Locate the cell with the specified text and output its [x, y] center coordinate. 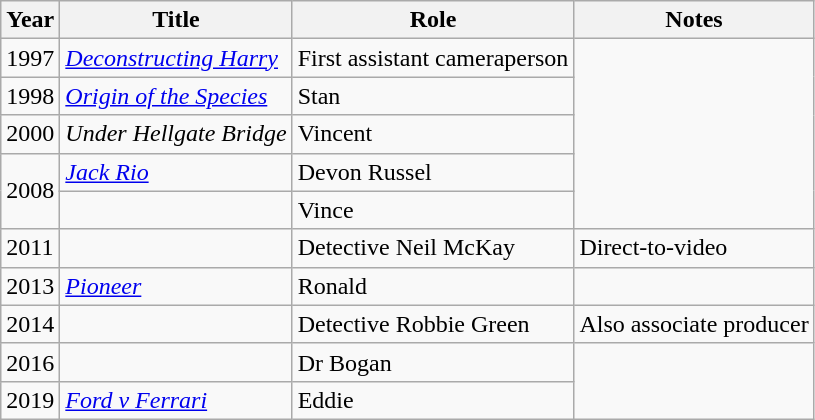
2014 [30, 324]
Dr Bogan [433, 362]
2000 [30, 134]
Ronald [433, 286]
2013 [30, 286]
Also associate producer [694, 324]
Vince [433, 210]
2016 [30, 362]
2019 [30, 400]
Pioneer [176, 286]
1998 [30, 96]
Title [176, 20]
Devon Russel [433, 172]
Detective Neil McKay [433, 248]
Stan [433, 96]
First assistant cameraperson [433, 58]
Role [433, 20]
Under Hellgate Bridge [176, 134]
Detective Robbie Green [433, 324]
Vincent [433, 134]
Origin of the Species [176, 96]
Notes [694, 20]
1997 [30, 58]
Eddie [433, 400]
Year [30, 20]
2008 [30, 191]
Jack Rio [176, 172]
Deconstructing Harry [176, 58]
Direct-to-video [694, 248]
2011 [30, 248]
Ford v Ferrari [176, 400]
